Detect which cell encompasses the target text, then output its [X, Y] center coordinate. 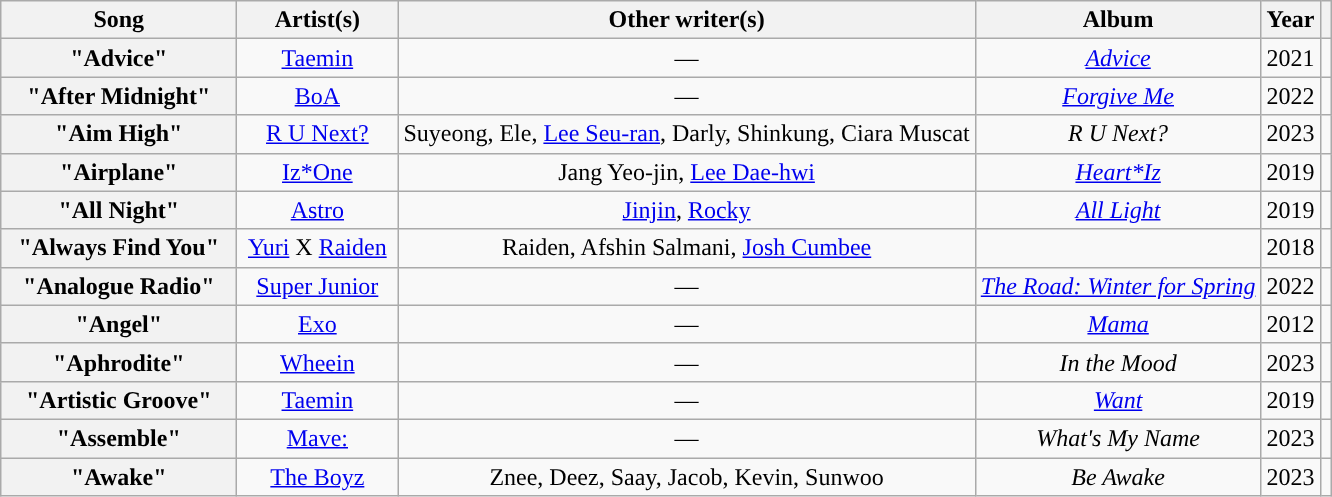
Super Junior [318, 286]
"Always Find You" [119, 248]
Jang Yeo-jin, Lee Dae-hwi [686, 172]
All Light [1118, 210]
"Awake" [119, 477]
Want [1118, 400]
"Airplane" [119, 172]
Mama [1118, 324]
Jinjin, Rocky [686, 210]
"After Midnight" [119, 96]
What's My Name [1118, 438]
Be Awake [1118, 477]
"Artistic Groove" [119, 400]
Suyeong, Ele, Lee Seu-ran, Darly, Shinkung, Ciara Muscat [686, 134]
"All Night" [119, 210]
Znee, Deez, Saay, Jacob, Kevin, Sunwoo [686, 477]
2012 [1290, 324]
The Road: Winter for Spring [1118, 286]
Heart*Iz [1118, 172]
Raiden, Afshin Salmani, Josh Cumbee [686, 248]
Advice [1118, 58]
Forgive Me [1118, 96]
The Boyz [318, 477]
"Aim High" [119, 134]
"Assemble" [119, 438]
"Analogue Radio" [119, 286]
Mave: [318, 438]
2021 [1290, 58]
Exo [318, 324]
2018 [1290, 248]
Astro [318, 210]
Artist(s) [318, 20]
"Aphrodite" [119, 362]
Year [1290, 20]
"Advice" [119, 58]
Other writer(s) [686, 20]
In the Mood [1118, 362]
Album [1118, 20]
Iz*One [318, 172]
BoA [318, 96]
"Angel" [119, 324]
Song [119, 20]
Yuri X Raiden [318, 248]
Wheein [318, 362]
